Output the [X, Y] coordinate of the center of the cell containing the given text.  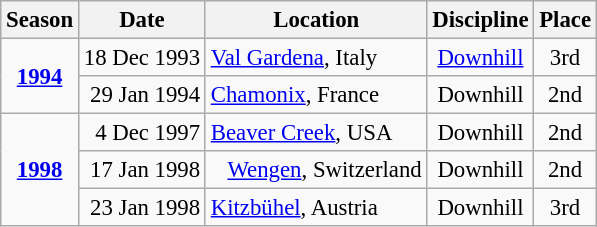
Date [142, 20]
Chamonix, France [316, 95]
Discipline [480, 20]
4 Dec 1997 [142, 133]
Season [40, 20]
18 Dec 1993 [142, 58]
1994 [40, 76]
Val Gardena, Italy [316, 58]
17 Jan 1998 [142, 170]
Location [316, 20]
29 Jan 1994 [142, 95]
Place [565, 20]
1998 [40, 170]
Beaver Creek, USA [316, 133]
Kitzbühel, Austria [316, 208]
Wengen, Switzerland [316, 170]
23 Jan 1998 [142, 208]
